Return [X, Y] of the center of cell containing provided text 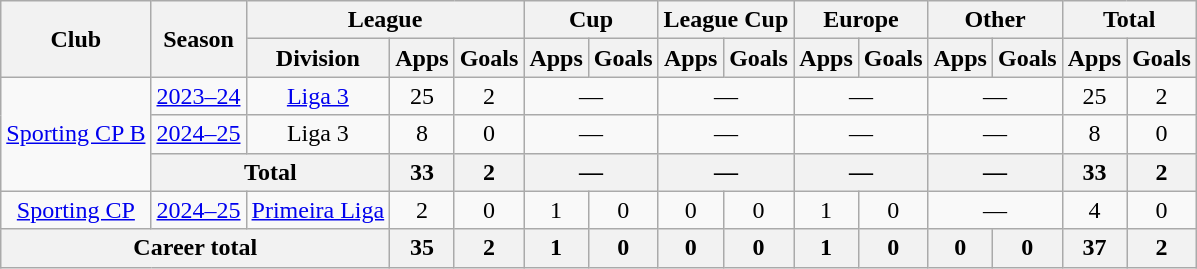
4 [1094, 210]
Career total [196, 248]
Sporting CP B [76, 134]
Club [76, 39]
League [385, 20]
Cup [591, 20]
Division [318, 58]
Europe [861, 20]
35 [422, 248]
Other [995, 20]
2023–24 [198, 96]
League Cup [726, 20]
Sporting CP [76, 210]
Season [198, 39]
37 [1094, 248]
Primeira Liga [318, 210]
